Capture the cell that displays the provided text and extract its (x, y) central coordinate. 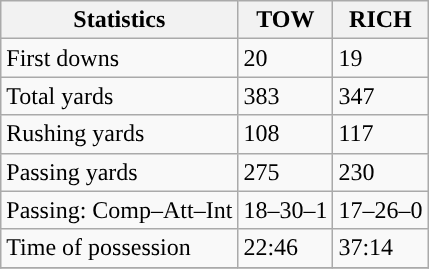
347 (380, 96)
108 (286, 134)
TOW (286, 20)
Statistics (120, 20)
First downs (120, 58)
18–30–1 (286, 210)
17–26–0 (380, 210)
275 (286, 172)
RICH (380, 20)
20 (286, 58)
Passing yards (120, 172)
22:46 (286, 248)
383 (286, 96)
Rushing yards (120, 134)
230 (380, 172)
117 (380, 134)
19 (380, 58)
Time of possession (120, 248)
Passing: Comp–Att–Int (120, 210)
37:14 (380, 248)
Total yards (120, 96)
